Determine the [X, Y] coordinate at the center of the cell enclosing the given text.  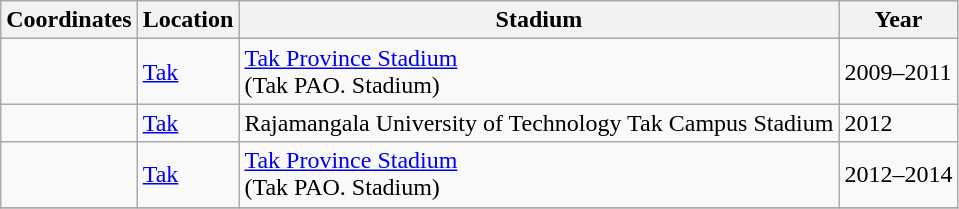
2012–2014 [898, 174]
Stadium [539, 20]
Coordinates [69, 20]
Location [188, 20]
Rajamangala University of Technology Tak Campus Stadium [539, 123]
Year [898, 20]
2009–2011 [898, 72]
2012 [898, 123]
